Return [x, y] of the center of cell containing provided text 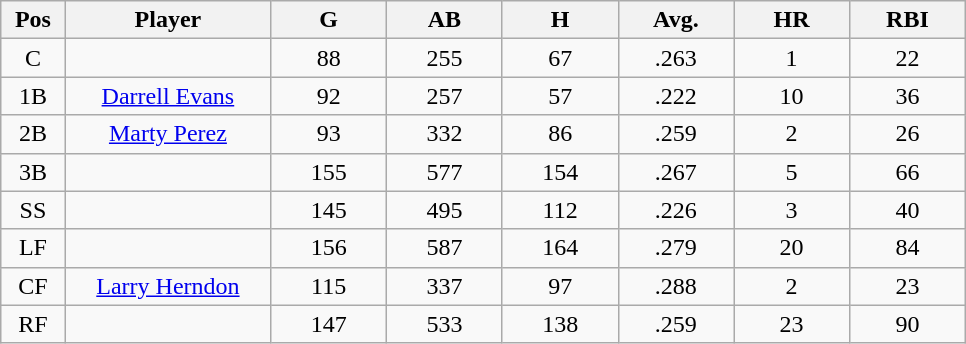
RF [33, 324]
66 [907, 172]
156 [329, 248]
332 [445, 134]
.222 [676, 96]
AB [445, 20]
3 [792, 210]
495 [445, 210]
36 [907, 96]
257 [445, 96]
112 [560, 210]
SS [33, 210]
2B [33, 134]
3B [33, 172]
CF [33, 286]
.226 [676, 210]
Pos [33, 20]
20 [792, 248]
164 [560, 248]
93 [329, 134]
Darrell Evans [168, 96]
67 [560, 58]
22 [907, 58]
337 [445, 286]
Player [168, 20]
40 [907, 210]
HR [792, 20]
577 [445, 172]
97 [560, 286]
.263 [676, 58]
.267 [676, 172]
LF [33, 248]
154 [560, 172]
C [33, 58]
RBI [907, 20]
90 [907, 324]
26 [907, 134]
Marty Perez [168, 134]
86 [560, 134]
10 [792, 96]
155 [329, 172]
147 [329, 324]
Larry Herndon [168, 286]
.279 [676, 248]
1B [33, 96]
G [329, 20]
84 [907, 248]
115 [329, 286]
Avg. [676, 20]
138 [560, 324]
145 [329, 210]
255 [445, 58]
587 [445, 248]
5 [792, 172]
88 [329, 58]
.288 [676, 286]
92 [329, 96]
533 [445, 324]
1 [792, 58]
57 [560, 96]
H [560, 20]
